For the text-containing cell, return its midpoint in (X, Y) coordinate format. 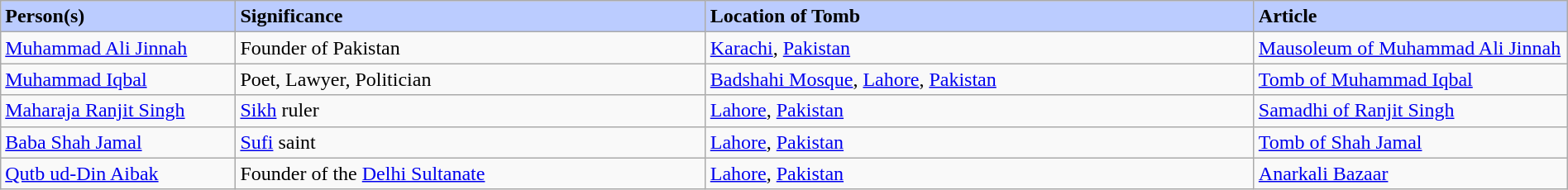
Muhammad Iqbal (118, 79)
Person(s) (118, 17)
Founder of the Delhi Sultanate (471, 173)
Founder of Pakistan (471, 48)
Location of Tomb (979, 17)
Samadhi of Ranjit Singh (1411, 111)
Anarkali Bazaar (1411, 173)
Tomb of Muhammad Iqbal (1411, 79)
Sikh ruler (471, 111)
Mausoleum of Muhammad Ali Jinnah (1411, 48)
Sufi saint (471, 142)
Poet, Lawyer, Politician (471, 79)
Qutb ud-Din Aibak (118, 173)
Maharaja Ranjit Singh (118, 111)
Significance (471, 17)
Muhammad Ali Jinnah (118, 48)
Tomb of Shah Jamal (1411, 142)
Badshahi Mosque, Lahore, Pakistan (979, 79)
Article (1411, 17)
Baba Shah Jamal (118, 142)
Karachi, Pakistan (979, 48)
